Extract the (x, y) coordinate from the center of the cell holding the provided text.  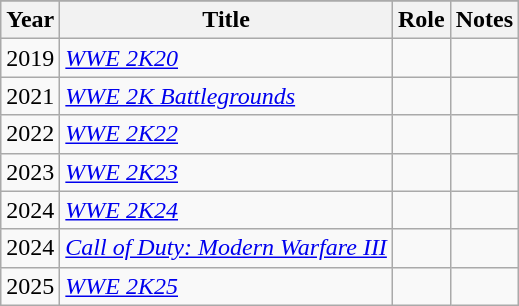
2022 (30, 134)
WWE 2K24 (226, 210)
2019 (30, 58)
WWE 2K25 (226, 286)
WWE 2K20 (226, 58)
2021 (30, 96)
WWE 2K Battlegrounds (226, 96)
WWE 2K22 (226, 134)
Role (421, 20)
Title (226, 20)
WWE 2K23 (226, 172)
Notes (484, 20)
2023 (30, 172)
Year (30, 20)
2025 (30, 286)
Call of Duty: Modern Warfare III (226, 248)
